Extract the [x, y] coordinate from the center of the cell holding the provided text.  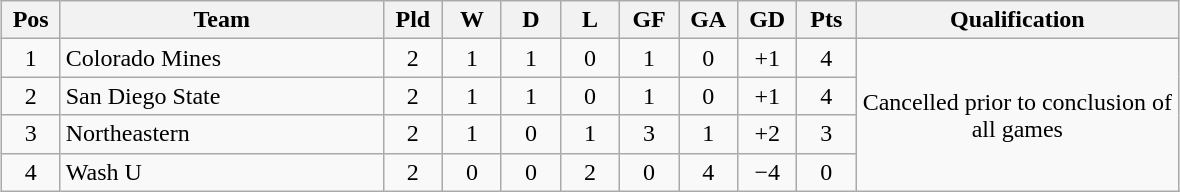
GD [768, 20]
Pos [30, 20]
Pld [412, 20]
L [590, 20]
GF [650, 20]
Wash U [222, 172]
Team [222, 20]
W [472, 20]
Colorado Mines [222, 58]
GA [708, 20]
Qualification [1018, 20]
+2 [768, 134]
Cancelled prior to conclusion of all games [1018, 115]
Pts [826, 20]
San Diego State [222, 96]
D [530, 20]
−4 [768, 172]
Northeastern [222, 134]
